Find where the given text appears and provide that cell's center as (x, y) coordinate. 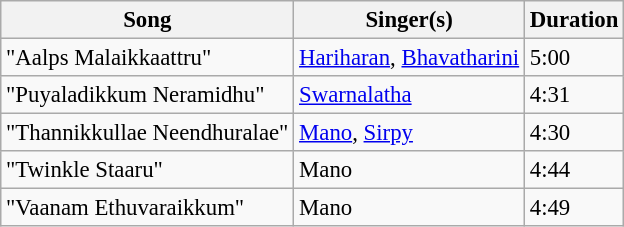
Song (148, 20)
5:00 (574, 58)
4:44 (574, 170)
Hariharan, Bhavatharini (410, 58)
Duration (574, 20)
"Twinkle Staaru" (148, 170)
Singer(s) (410, 20)
"Thannikkullae Neendhuralae" (148, 133)
Mano, Sirpy (410, 133)
4:49 (574, 208)
"Aalps Malaikkaattru" (148, 58)
Swarnalatha (410, 95)
4:31 (574, 95)
"Vaanam Ethuvaraikkum" (148, 208)
4:30 (574, 133)
"Puyaladikkum Neramidhu" (148, 95)
